Locate the cell with the specified text and output its [X, Y] center coordinate. 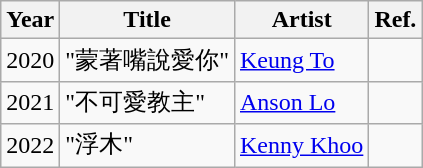
Anson Lo [301, 102]
2020 [30, 60]
"蒙著嘴說愛你" [148, 60]
Year [30, 20]
Artist [301, 20]
"浮木" [148, 146]
"不可愛教主" [148, 102]
Keung To [301, 60]
2022 [30, 146]
Kenny Khoo [301, 146]
2021 [30, 102]
Title [148, 20]
Ref. [396, 20]
